Scan for the cell matching the given text and deliver its (X, Y) coordinate at center. 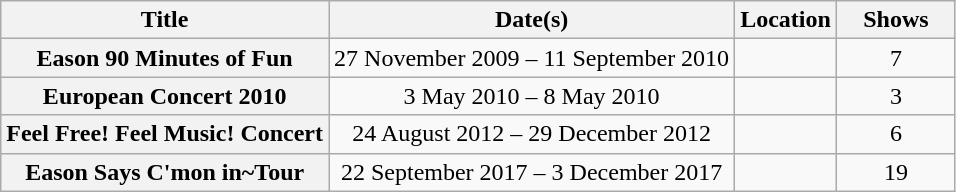
Shows (896, 20)
Date(s) (532, 20)
European Concert 2010 (165, 96)
6 (896, 134)
7 (896, 58)
Eason 90 Minutes of Fun (165, 58)
Feel Free! Feel Music! Concert (165, 134)
24 August 2012 – 29 December 2012 (532, 134)
19 (896, 172)
27 November 2009 – 11 September 2010 (532, 58)
22 September 2017 – 3 December 2017 (532, 172)
Eason Says C'mon in~Tour (165, 172)
Location (786, 20)
3 (896, 96)
3 May 2010 – 8 May 2010 (532, 96)
Title (165, 20)
